Scan for the cell matching the given text and deliver its (x, y) coordinate at center. 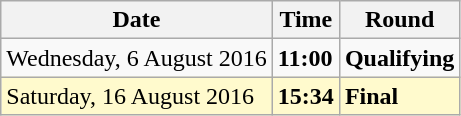
Date (137, 20)
Final (399, 96)
11:00 (306, 58)
Wednesday, 6 August 2016 (137, 58)
Round (399, 20)
Time (306, 20)
15:34 (306, 96)
Qualifying (399, 58)
Saturday, 16 August 2016 (137, 96)
